Locate the cell with the specified text and output its [x, y] center coordinate. 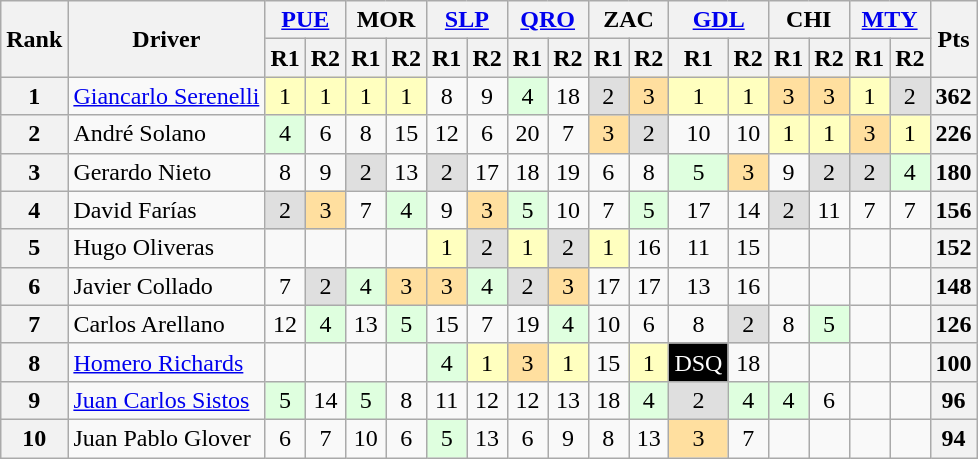
SLP [466, 20]
156 [954, 210]
100 [954, 362]
André Solano [166, 134]
Giancarlo Serenelli [166, 96]
Carlos Arellano [166, 324]
226 [954, 134]
126 [954, 324]
362 [954, 96]
152 [954, 248]
CHI [808, 20]
20 [527, 134]
Juan Pablo Glover [166, 438]
Driver [166, 39]
Javier Collado [166, 286]
ZAC [628, 20]
MOR [386, 20]
Homero Richards [166, 362]
Gerardo Nieto [166, 172]
David Farías [166, 210]
QRO [548, 20]
Juan Carlos Sistos [166, 400]
DSQ [698, 362]
Rank [34, 39]
Hugo Oliveras [166, 248]
PUE [306, 20]
180 [954, 172]
MTY [890, 20]
148 [954, 286]
94 [954, 438]
Pts [954, 39]
GDL [718, 20]
96 [954, 400]
